Pinpoint the cell where the given text exists, returning its (x, y) midpoint coordinate. 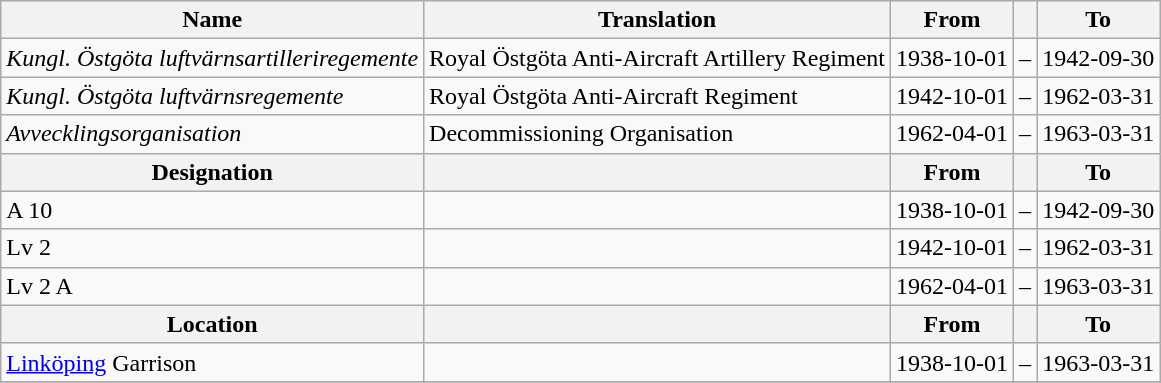
Decommissioning Organisation (658, 134)
Name (212, 20)
Designation (212, 172)
Royal Östgöta Anti-Aircraft Regiment (658, 96)
Avvecklingsorganisation (212, 134)
Lv 2 A (212, 286)
Royal Östgöta Anti-Aircraft Artillery Regiment (658, 58)
Kungl. Östgöta luftvärnsregemente (212, 96)
A 10 (212, 210)
Kungl. Östgöta luftvärnsartilleriregemente (212, 58)
Translation (658, 20)
Location (212, 324)
Linköping Garrison (212, 362)
Lv 2 (212, 248)
